Search for the cell housing the specified text and yield its [x, y] center coordinate. 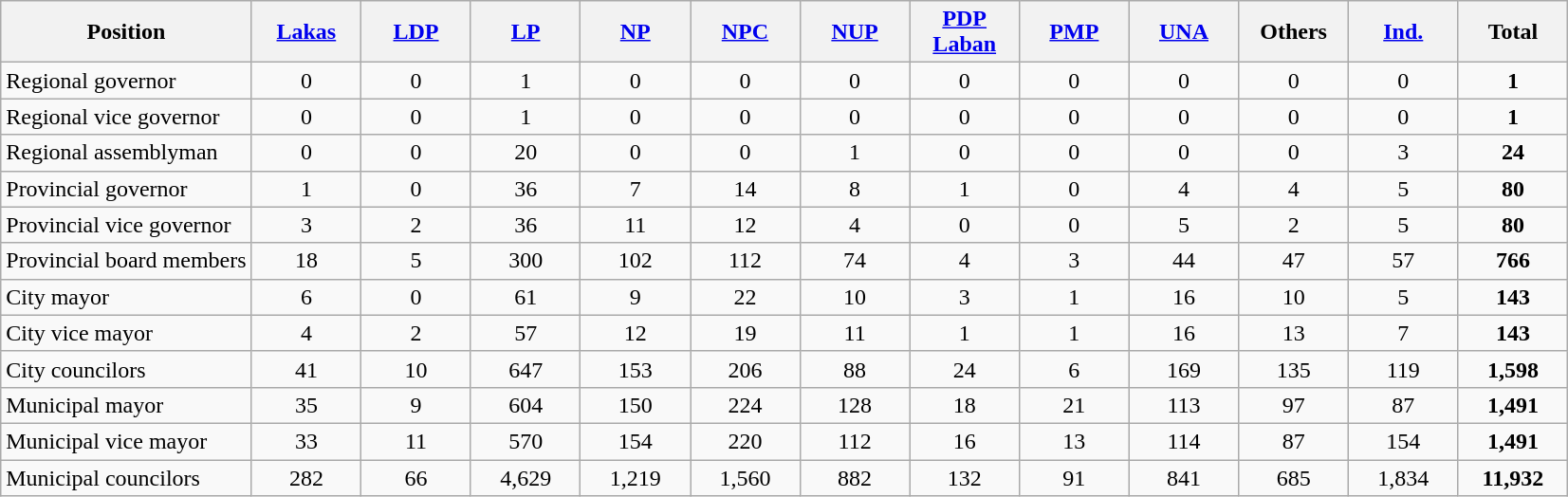
206 [746, 369]
114 [1184, 441]
Provincial board members [126, 261]
4,629 [526, 477]
224 [746, 405]
NUP [855, 32]
1,834 [1403, 477]
113 [1184, 405]
66 [416, 477]
44 [1184, 261]
766 [1513, 261]
Provincial vice governor [126, 225]
169 [1184, 369]
61 [526, 297]
128 [855, 405]
841 [1184, 477]
1,560 [746, 477]
Total [1513, 32]
220 [746, 441]
LDP [416, 32]
33 [306, 441]
132 [965, 477]
Ind. [1403, 32]
647 [526, 369]
91 [1075, 477]
74 [855, 261]
102 [636, 261]
City vice mayor [126, 333]
NPC [746, 32]
41 [306, 369]
1,219 [636, 477]
Provincial governor [126, 189]
300 [526, 261]
150 [636, 405]
153 [636, 369]
570 [526, 441]
NP [636, 32]
Municipal councilors [126, 477]
1,598 [1513, 369]
88 [855, 369]
47 [1294, 261]
Regional assemblyman [126, 153]
Regional governor [126, 81]
882 [855, 477]
11,932 [1513, 477]
Regional vice governor [126, 117]
Lakas [306, 32]
21 [1075, 405]
City councilors [126, 369]
97 [1294, 405]
604 [526, 405]
Others [1294, 32]
135 [1294, 369]
20 [526, 153]
LP [526, 32]
19 [746, 333]
PDPLaban [965, 32]
685 [1294, 477]
PMP [1075, 32]
22 [746, 297]
35 [306, 405]
Municipal vice mayor [126, 441]
UNA [1184, 32]
119 [1403, 369]
14 [746, 189]
Municipal mayor [126, 405]
Position [126, 32]
City mayor [126, 297]
282 [306, 477]
8 [855, 189]
